Extract the [X, Y] coordinate from the center of the cell holding the provided text.  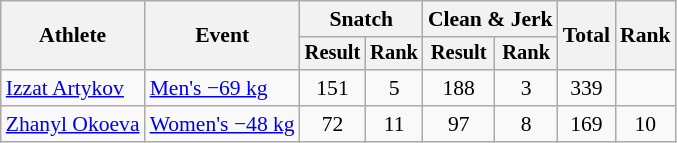
Zhanyl Okoeva [73, 124]
72 [333, 124]
339 [586, 88]
188 [459, 88]
151 [333, 88]
11 [394, 124]
Clean & Jerk [490, 19]
169 [586, 124]
Men's −69 kg [222, 88]
5 [394, 88]
Women's −48 kg [222, 124]
Izzat Artykov [73, 88]
3 [526, 88]
97 [459, 124]
10 [646, 124]
8 [526, 124]
Athlete [73, 36]
Snatch [362, 19]
Event [222, 36]
Total [586, 36]
